Return the (x, y) coordinate for the center point of the cell that contains the specified text.  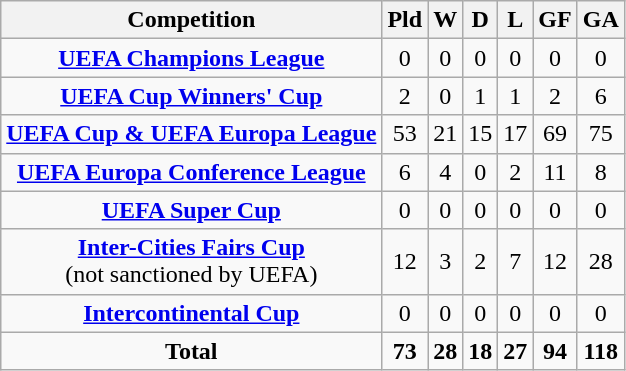
UEFA Cup Winners' Cup (192, 96)
21 (446, 134)
Intercontinental Cup (192, 313)
27 (516, 351)
GF (555, 20)
GA (600, 20)
53 (405, 134)
15 (480, 134)
UEFA Super Cup (192, 210)
18 (480, 351)
D (480, 20)
4 (446, 172)
UEFA Europa Conference League (192, 172)
69 (555, 134)
UEFA Cup & UEFA Europa League (192, 134)
W (446, 20)
3 (446, 262)
UEFA Champions League (192, 58)
L (516, 20)
Inter-Cities Fairs Cup(not sanctioned by UEFA) (192, 262)
11 (555, 172)
75 (600, 134)
17 (516, 134)
Total (192, 351)
8 (600, 172)
Pld (405, 20)
73 (405, 351)
118 (600, 351)
7 (516, 262)
94 (555, 351)
Competition (192, 20)
